Pinpoint the cell where the given text exists, returning its (X, Y) midpoint coordinate. 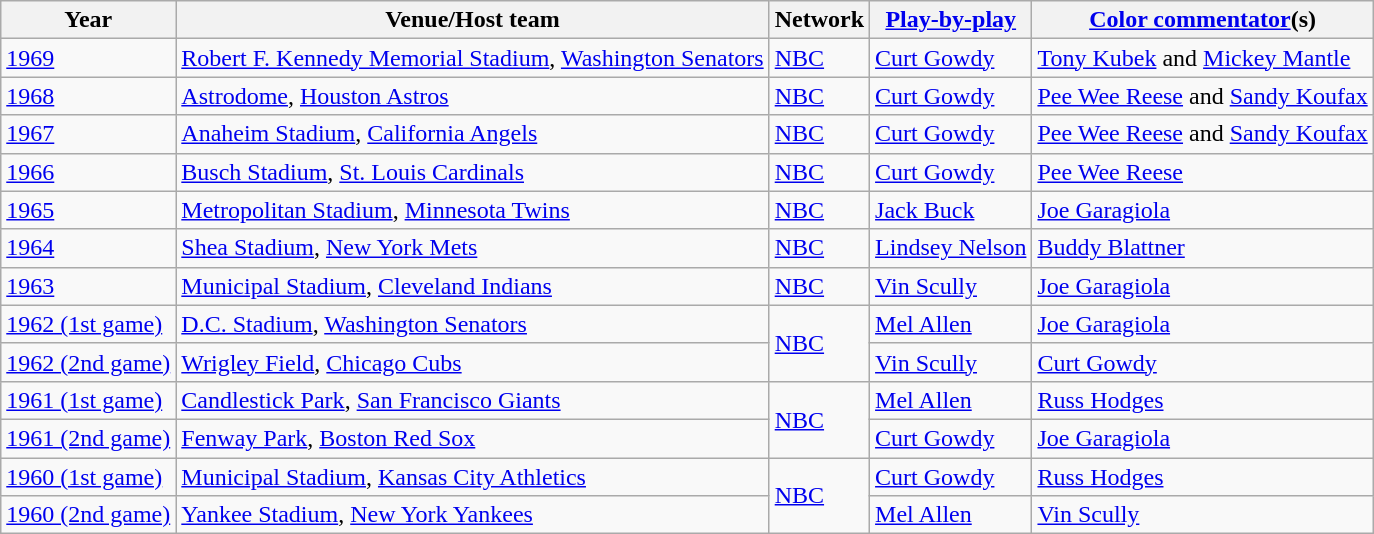
Buddy Blattner (1202, 248)
1962 (1st game) (88, 324)
1961 (2nd game) (88, 438)
Fenway Park, Boston Red Sox (472, 438)
Year (88, 20)
1960 (1st game) (88, 477)
Pee Wee Reese (1202, 172)
1962 (2nd game) (88, 362)
Network (819, 20)
Anaheim Stadium, California Angels (472, 134)
Play-by-play (951, 20)
Jack Buck (951, 210)
1964 (88, 248)
Busch Stadium, St. Louis Cardinals (472, 172)
1960 (2nd game) (88, 515)
Venue/Host team (472, 20)
Tony Kubek and Mickey Mantle (1202, 58)
1967 (88, 134)
Candlestick Park, San Francisco Giants (472, 400)
Municipal Stadium, Kansas City Athletics (472, 477)
Color commentator(s) (1202, 20)
Wrigley Field, Chicago Cubs (472, 362)
Lindsey Nelson (951, 248)
D.C. Stadium, Washington Senators (472, 324)
1961 (1st game) (88, 400)
Robert F. Kennedy Memorial Stadium, Washington Senators (472, 58)
Municipal Stadium, Cleveland Indians (472, 286)
1965 (88, 210)
Shea Stadium, New York Mets (472, 248)
1966 (88, 172)
1968 (88, 96)
1963 (88, 286)
1969 (88, 58)
Metropolitan Stadium, Minnesota Twins (472, 210)
Astrodome, Houston Astros (472, 96)
Yankee Stadium, New York Yankees (472, 515)
